For the text-containing cell, return its midpoint in (X, Y) coordinate format. 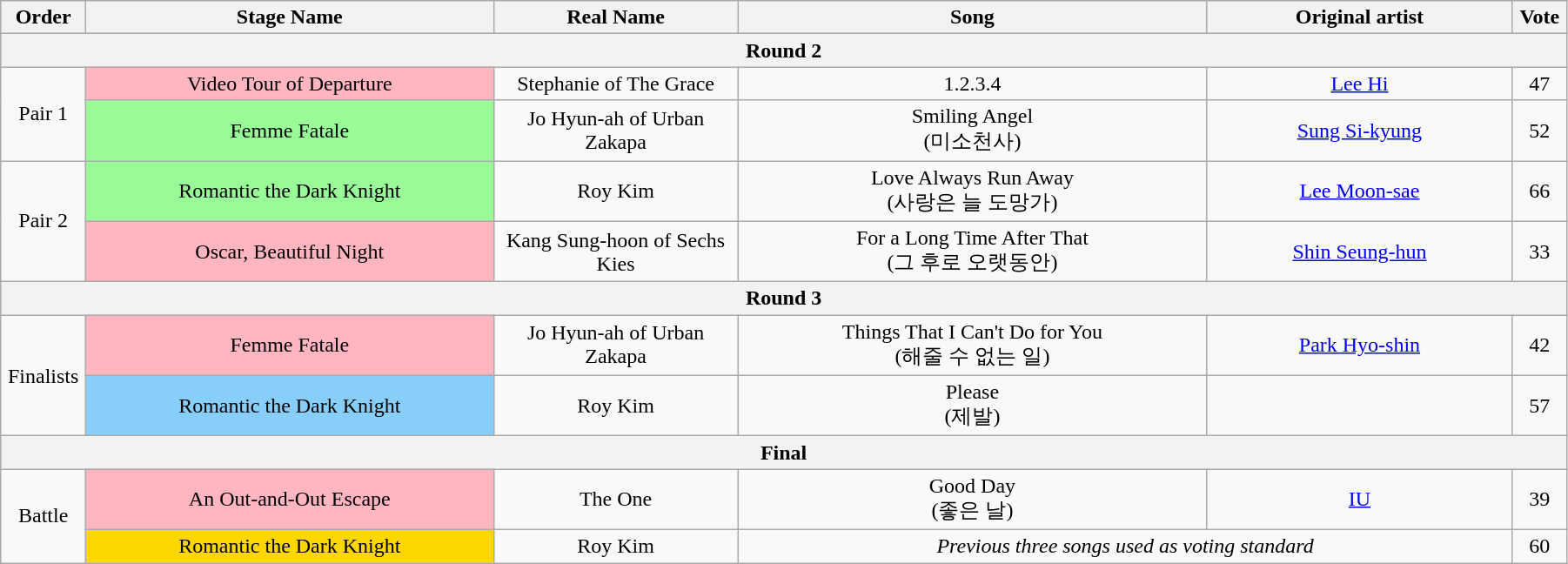
Shin Seung-hun (1359, 252)
The One (616, 500)
Kang Sung-hoon of Sechs Kies (616, 252)
33 (1539, 252)
Things That I Can't Do for You(해줄 수 없는 일) (973, 346)
57 (1539, 406)
42 (1539, 346)
Lee Hi (1359, 84)
Love Always Run Away(사랑은 늘 도망가) (973, 191)
52 (1539, 131)
Song (973, 17)
Order (44, 17)
Sung Si-kyung (1359, 131)
Park Hyo-shin (1359, 346)
Finalists (44, 376)
Oscar, Beautiful Night (290, 252)
60 (1539, 546)
IU (1359, 500)
Good Day(좋은 날) (973, 500)
An Out-and-Out Escape (290, 500)
Stephanie of The Grace (616, 84)
Final (784, 453)
39 (1539, 500)
Stage Name (290, 17)
Round 2 (784, 50)
Video Tour of Departure (290, 84)
Vote (1539, 17)
Original artist (1359, 17)
For a Long Time After That(그 후로 오랫동안) (973, 252)
Pair 1 (44, 114)
66 (1539, 191)
Smiling Angel(미소천사) (973, 131)
1.2.3.4 (973, 84)
47 (1539, 84)
Real Name (616, 17)
Lee Moon-sae (1359, 191)
Please(제발) (973, 406)
Pair 2 (44, 221)
Previous three songs used as voting standard (1125, 546)
Round 3 (784, 299)
Battle (44, 516)
